Search for the cell housing the specified text and yield its (X, Y) center coordinate. 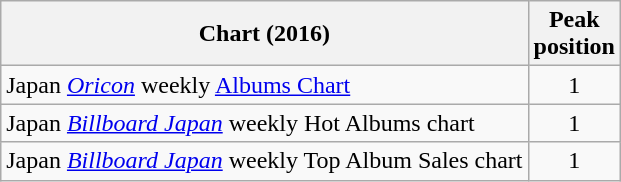
Japan Billboard Japan weekly Hot Albums chart (264, 123)
Peakposition (574, 34)
Japan Billboard Japan weekly Top Album Sales chart (264, 161)
Japan Oricon weekly Albums Chart (264, 85)
Chart (2016) (264, 34)
